Search for the cell housing the specified text and yield its (X, Y) center coordinate. 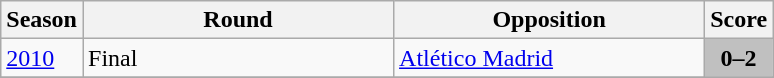
Season (42, 20)
Opposition (550, 20)
Atlético Madrid (550, 58)
0–2 (739, 58)
Score (739, 20)
Final (238, 58)
Round (238, 20)
2010 (42, 58)
